Extract the (X, Y) coordinate from the center of the cell holding the provided text.  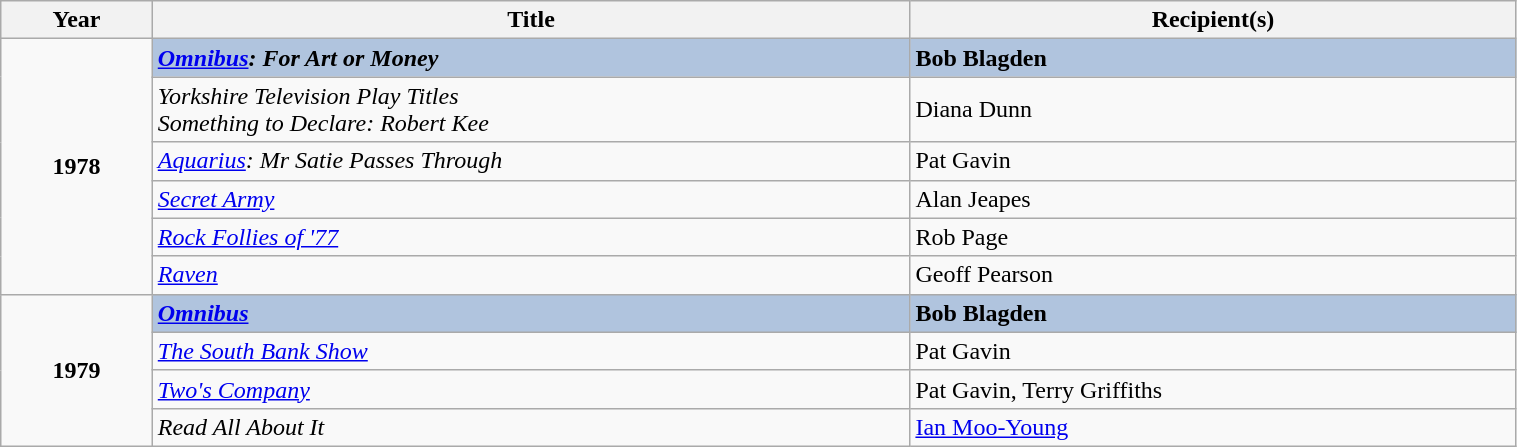
Omnibus (531, 313)
Rob Page (1213, 237)
Raven (531, 275)
Read All About It (531, 427)
Title (531, 20)
Year (77, 20)
Aquarius: Mr Satie Passes Through (531, 161)
Ian Moo-Young (1213, 427)
Omnibus: For Art or Money (531, 58)
Pat Gavin, Terry Griffiths (1213, 389)
The South Bank Show (531, 351)
1979 (77, 370)
Two's Company (531, 389)
Recipient(s) (1213, 20)
Yorkshire Television Play TitlesSomething to Declare: Robert Kee (531, 110)
Rock Follies of '77 (531, 237)
Alan Jeapes (1213, 199)
Diana Dunn (1213, 110)
1978 (77, 166)
Geoff Pearson (1213, 275)
Secret Army (531, 199)
